Extract the [X, Y] coordinate from the center of the cell holding the provided text.  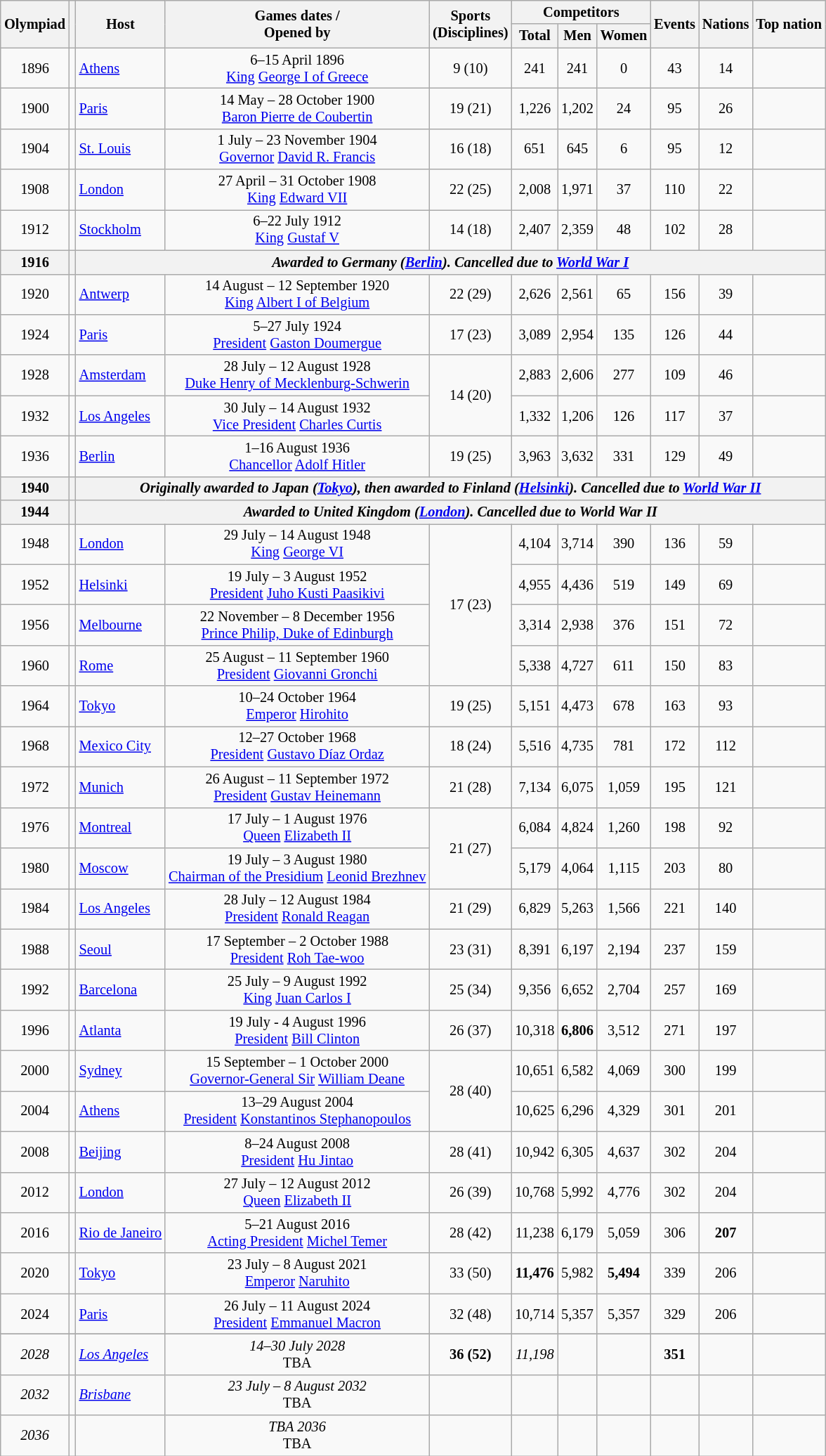
14 (18) [471, 230]
4,436 [577, 585]
203 [674, 868]
1,332 [535, 416]
5,338 [535, 665]
376 [624, 625]
4,955 [535, 585]
2,938 [577, 625]
13–29 August 2004President Konstantinos Stephanopoulos [297, 1111]
1976 [35, 828]
Seoul [121, 949]
6,305 [577, 1152]
110 [674, 190]
4,064 [577, 868]
201 [726, 1111]
72 [726, 625]
1 July – 23 November 1904Governor David R. Francis [297, 149]
2,954 [577, 334]
6,075 [577, 787]
6,296 [577, 1111]
Atlanta [121, 1030]
0 [624, 68]
199 [726, 1071]
6–22 July 1912King Gustaf V [297, 230]
197 [726, 1030]
43 [674, 68]
6 [624, 149]
21 (27) [471, 847]
150 [674, 665]
1992 [35, 989]
1,971 [577, 190]
28 (41) [471, 1152]
Stockholm [121, 230]
257 [674, 989]
17 July – 1 August 1976Queen Elizabeth II [297, 828]
14–30 July 2028TBA [297, 1354]
1,226 [535, 108]
149 [674, 585]
2008 [35, 1152]
8–24 August 2008President Hu Jintao [297, 1152]
26 [726, 108]
Berlin [121, 456]
Rome [121, 665]
Competitors [581, 12]
Antwerp [121, 294]
10,768 [535, 1192]
9,356 [535, 989]
5,179 [535, 868]
Games dates /Opened by [297, 24]
2000 [35, 1071]
5,982 [577, 1273]
26 (39) [471, 1192]
2,008 [535, 190]
Events [674, 24]
18 (24) [471, 746]
6,806 [577, 1030]
135 [624, 334]
Beijing [121, 1152]
102 [674, 230]
1988 [35, 949]
29 July – 14 August 1948King George VI [297, 544]
Women [624, 36]
32 (48) [471, 1314]
4,735 [577, 746]
136 [674, 544]
22 (29) [471, 294]
645 [577, 149]
2036 [35, 1436]
329 [674, 1314]
1920 [35, 294]
678 [624, 706]
21 (29) [471, 909]
1900 [35, 108]
44 [726, 334]
2,194 [624, 949]
15 September – 1 October 2000Governor-General Sir William Deane [297, 1071]
36 (52) [471, 1354]
26 (37) [471, 1030]
12 [726, 149]
651 [535, 149]
5,494 [624, 1273]
19 July – 3 August 1980Chairman of the Presidium Leonid Brezhnev [297, 868]
28 July – 12 August 1984President Ronald Reagan [297, 909]
1960 [35, 665]
2,883 [535, 375]
3,089 [535, 334]
59 [726, 544]
65 [624, 294]
129 [674, 456]
26 August – 11 September 1972President Gustav Heinemann [297, 787]
6–15 April 1896King George I of Greece [297, 68]
1984 [35, 909]
Originally awarded to Japan (Tokyo), then awarded to Finland (Helsinki). Cancelled due to World War II [451, 488]
25 (34) [471, 989]
4,069 [624, 1071]
28 July – 12 August 1928Duke Henry of Mecklenburg-Schwerin [297, 375]
2012 [35, 1192]
207 [726, 1233]
4,637 [624, 1152]
2,407 [535, 230]
3,963 [535, 456]
6,582 [577, 1071]
1,059 [624, 787]
49 [726, 456]
27 April – 31 October 1908King Edward VII [297, 190]
109 [674, 375]
1996 [35, 1030]
10,942 [535, 1152]
611 [624, 665]
16 (18) [471, 149]
26 July – 11 August 2024President Emmanuel Macron [297, 1314]
10,714 [535, 1314]
1932 [35, 416]
151 [674, 625]
80 [726, 868]
5–21 August 2016Acting President Michel Temer [297, 1233]
23 July – 8 August 2032TBA [297, 1395]
5–27 July 1924President Gaston Doumergue [297, 334]
28 (40) [471, 1091]
306 [674, 1233]
5,151 [535, 706]
Melbourne [121, 625]
27 July – 12 August 2012Queen Elizabeth II [297, 1192]
301 [674, 1111]
83 [726, 665]
221 [674, 909]
5,263 [577, 909]
112 [726, 746]
339 [674, 1273]
140 [726, 909]
10,651 [535, 1071]
1,260 [624, 828]
14 [726, 68]
1956 [35, 625]
25 August – 11 September 1960President Giovanni Gronchi [297, 665]
21 (28) [471, 787]
5,992 [577, 1192]
1–16 August 1936Chancellor Adolf Hitler [297, 456]
277 [624, 375]
195 [674, 787]
3,512 [624, 1030]
Sports(Disciplines) [471, 24]
Total [535, 36]
7,134 [535, 787]
1912 [35, 230]
117 [674, 416]
Nations [726, 24]
1980 [35, 868]
10,318 [535, 1030]
Olympiad [35, 24]
2028 [35, 1354]
6,179 [577, 1233]
5,516 [535, 746]
169 [726, 989]
1,115 [624, 868]
19 July - 4 August 1996President Bill Clinton [297, 1030]
4,727 [577, 665]
Awarded to Germany (Berlin). Cancelled due to World War I [451, 262]
1948 [35, 544]
2016 [35, 1233]
14 (20) [471, 395]
1904 [35, 149]
28 (42) [471, 1233]
Moscow [121, 868]
Rio de Janeiro [121, 1233]
Awarded to United Kingdom (London). Cancelled due to World War II [451, 512]
172 [674, 746]
781 [624, 746]
3,314 [535, 625]
Men [577, 36]
2,606 [577, 375]
23 (31) [471, 949]
156 [674, 294]
6,652 [577, 989]
331 [624, 456]
1944 [35, 512]
Munich [121, 787]
Mexico City [121, 746]
237 [674, 949]
2,561 [577, 294]
2020 [35, 1273]
22 November – 8 December 1956Prince Philip, Duke of Edinburgh [297, 625]
11,476 [535, 1273]
1972 [35, 787]
198 [674, 828]
TBA 2036TBA [297, 1436]
2,626 [535, 294]
351 [674, 1354]
69 [726, 585]
519 [624, 585]
4,824 [577, 828]
Barcelona [121, 989]
6,084 [535, 828]
10,625 [535, 1111]
163 [674, 706]
Montreal [121, 828]
121 [726, 787]
1928 [35, 375]
1968 [35, 746]
1936 [35, 456]
Amsterdam [121, 375]
1940 [35, 488]
2024 [35, 1314]
Helsinki [121, 585]
3,714 [577, 544]
St. Louis [121, 149]
93 [726, 706]
159 [726, 949]
Brisbane [121, 1395]
6,829 [535, 909]
4,473 [577, 706]
39 [726, 294]
1964 [35, 706]
92 [726, 828]
28 [726, 230]
5,059 [624, 1233]
19 (21) [471, 108]
24 [624, 108]
2,359 [577, 230]
11,238 [535, 1233]
10–24 October 1964Emperor Hirohito [297, 706]
4,329 [624, 1111]
1,206 [577, 416]
4,776 [624, 1192]
1896 [35, 68]
4,104 [535, 544]
25 July – 9 August 1992King Juan Carlos I [297, 989]
1924 [35, 334]
33 (50) [471, 1273]
2,704 [624, 989]
6,197 [577, 949]
Top nation [789, 24]
1916 [35, 262]
Host [121, 24]
1952 [35, 585]
2032 [35, 1395]
300 [674, 1071]
8,391 [535, 949]
22 (25) [471, 190]
2004 [35, 1111]
390 [624, 544]
19 July – 3 August 1952President Juho Kusti Paasikivi [297, 585]
14 May – 28 October 1900Baron Pierre de Coubertin [297, 108]
48 [624, 230]
3,632 [577, 456]
1,202 [577, 108]
1,566 [624, 909]
Sydney [121, 1071]
30 July – 14 August 1932Vice President Charles Curtis [297, 416]
14 August – 12 September 1920King Albert I of Belgium [297, 294]
1908 [35, 190]
46 [726, 375]
9 (10) [471, 68]
17 September – 2 October 1988President Roh Tae-woo [297, 949]
11,198 [535, 1354]
12–27 October 1968President Gustavo Díaz Ordaz [297, 746]
271 [674, 1030]
22 [726, 190]
23 July – 8 August 2021Emperor Naruhito [297, 1273]
